Scan for the cell matching the given text and deliver its (x, y) coordinate at center. 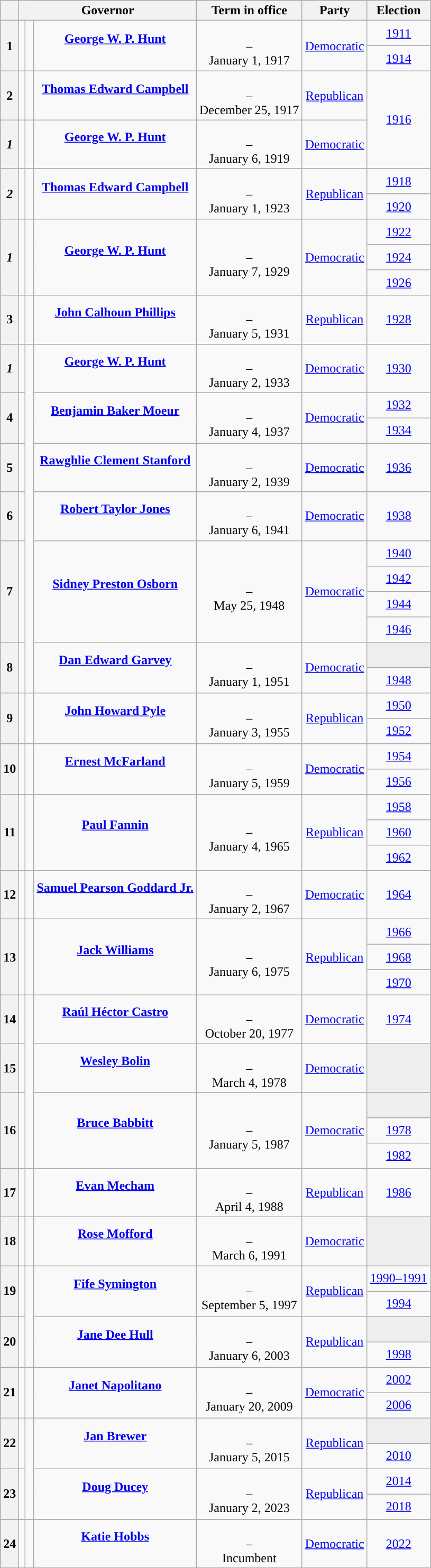
Dan Edward Garvey (115, 667)
3 (10, 320)
11 (10, 832)
1936 (399, 468)
1968 (399, 957)
Katie Hobbs (115, 1544)
Sidney Preston Osborn (115, 591)
7 (10, 591)
1928 (399, 320)
1911 (399, 33)
–April 4, 1988 (249, 1192)
–January 5, 1987 (249, 1130)
–January 2, 1939 (249, 468)
Fife Symington (115, 1291)
–September 5, 1997 (249, 1291)
16 (10, 1130)
1958 (399, 807)
13 (10, 957)
–January 7, 1929 (249, 257)
2002 (399, 1380)
21 (10, 1393)
Jan Brewer (115, 1443)
24 (10, 1544)
1974 (399, 1019)
17 (10, 1192)
–January 6, 1941 (249, 516)
8 (10, 667)
Rawghlie Clement Stanford (115, 468)
Raúl Héctor Castro (115, 1019)
1986 (399, 1192)
2018 (399, 1507)
–January 2, 1933 (249, 368)
2010 (399, 1456)
9 (10, 718)
12 (10, 894)
14 (10, 1019)
1916 (399, 120)
Doug Ducey (115, 1494)
Janet Napolitano (115, 1393)
1938 (399, 516)
–January 3, 1955 (249, 718)
1914 (399, 59)
23 (10, 1494)
–Incumbent (249, 1544)
–January 1, 1923 (249, 194)
–October 20, 1977 (249, 1019)
–January 5, 1931 (249, 320)
1982 (399, 1155)
–January 6, 1975 (249, 957)
20 (10, 1342)
4 (10, 418)
2014 (399, 1481)
1948 (399, 680)
Election (399, 11)
–January 6, 2003 (249, 1342)
Paul Fannin (115, 832)
–March 4, 1978 (249, 1068)
–May 25, 1948 (249, 591)
Wesley Bolin (115, 1068)
1952 (399, 731)
1940 (399, 553)
1926 (399, 283)
1962 (399, 857)
–January 4, 1937 (249, 418)
1994 (399, 1304)
–January 4, 1965 (249, 832)
1920 (399, 207)
15 (10, 1068)
John Howard Pyle (115, 718)
Rose Mofford (115, 1241)
Benjamin Baker Moeur (115, 418)
–January 6, 1919 (249, 144)
1934 (399, 431)
1990–1991 (399, 1278)
1924 (399, 257)
–January 2, 1967 (249, 894)
–January 20, 2009 (249, 1393)
Jack Williams (115, 957)
1978 (399, 1130)
Jane Dee Hull (115, 1342)
1964 (399, 894)
Samuel Pearson Goddard Jr. (115, 894)
1932 (399, 405)
1954 (399, 756)
–January 1, 1917 (249, 46)
1960 (399, 832)
John Calhoun Phillips (115, 320)
Party (334, 11)
1946 (399, 629)
–March 6, 1991 (249, 1241)
1998 (399, 1355)
–January 1, 1951 (249, 667)
1970 (399, 982)
10 (10, 769)
6 (10, 516)
1918 (399, 181)
1930 (399, 368)
–January 2, 2023 (249, 1494)
Governor (108, 11)
1956 (399, 781)
1966 (399, 931)
–January 5, 1959 (249, 769)
Evan Mecham (115, 1192)
5 (10, 468)
Robert Taylor Jones (115, 516)
2006 (399, 1405)
Ernest McFarland (115, 769)
1922 (399, 232)
Bruce Babbitt (115, 1130)
22 (10, 1443)
1942 (399, 578)
1944 (399, 604)
–January 5, 2015 (249, 1443)
18 (10, 1241)
–December 25, 1917 (249, 96)
2022 (399, 1544)
19 (10, 1291)
Term in office (249, 11)
1950 (399, 705)
